For the text-containing cell, return its midpoint in [x, y] coordinate format. 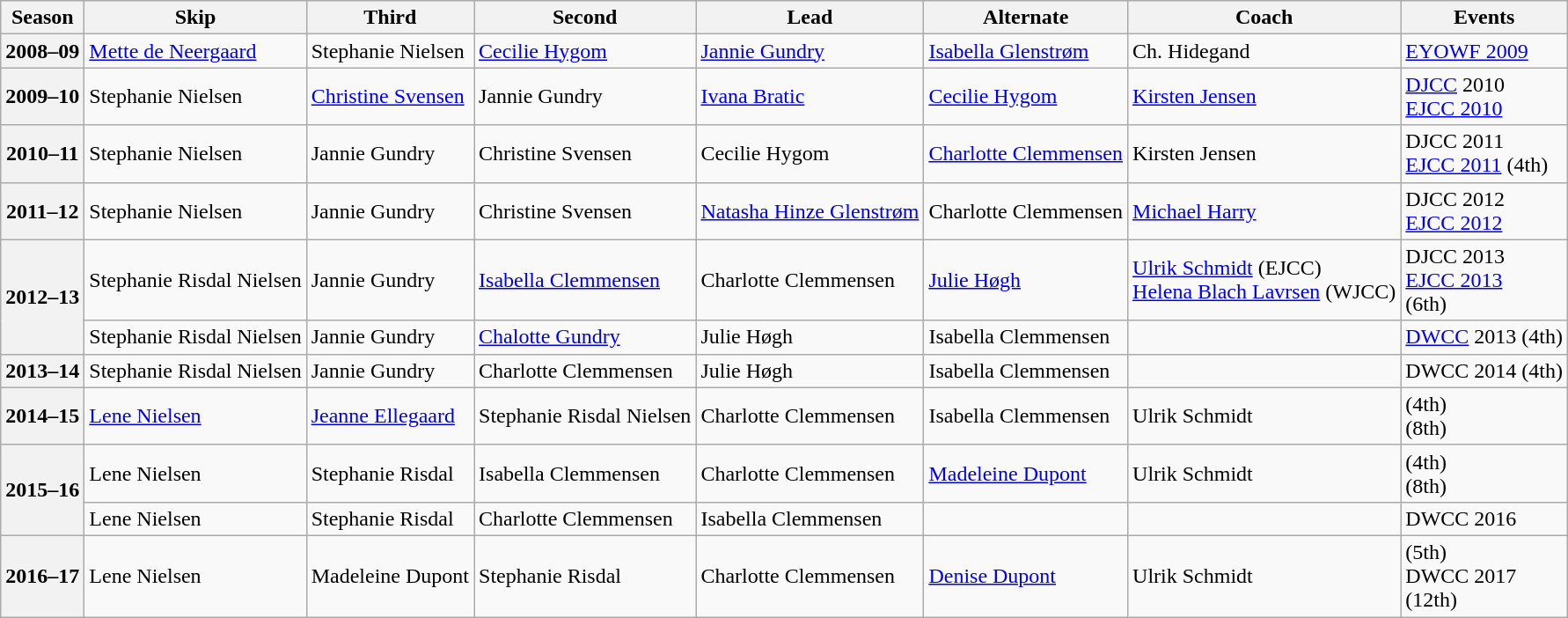
EYOWF 2009 [1484, 51]
Chalotte Gundry [585, 337]
Events [1484, 18]
DJCC 2012 EJCC 2012 [1484, 211]
Ch. Hidegand [1264, 51]
2015–16 [42, 489]
Season [42, 18]
DWCC 2014 (4th) [1484, 371]
Michael Harry [1264, 211]
2013–14 [42, 371]
Jeanne Ellegaard [390, 416]
2016–17 [42, 576]
2010–11 [42, 153]
Third [390, 18]
Coach [1264, 18]
Mette de Neergaard [195, 51]
2012–13 [42, 297]
2011–12 [42, 211]
Denise Dupont [1026, 576]
Lead [810, 18]
Skip [195, 18]
DWCC 2013 (4th) [1484, 337]
DJCC 2010 EJCC 2010 [1484, 97]
DWCC 2016 [1484, 519]
(5th)DWCC 2017 (12th) [1484, 576]
Natasha Hinze Glenstrøm [810, 211]
Isabella Glenstrøm [1026, 51]
2014–15 [42, 416]
Alternate [1026, 18]
Ivana Bratic [810, 97]
2009–10 [42, 97]
Ulrik Schmidt (EJCC)Helena Blach Lavrsen (WJCC) [1264, 280]
Second [585, 18]
DJCC 2011 EJCC 2011 (4th) [1484, 153]
DJCC 2013 EJCC 2013 (6th) [1484, 280]
2008–09 [42, 51]
